Identify which cell holds the provided text, then report its (X, Y) central coordinate. 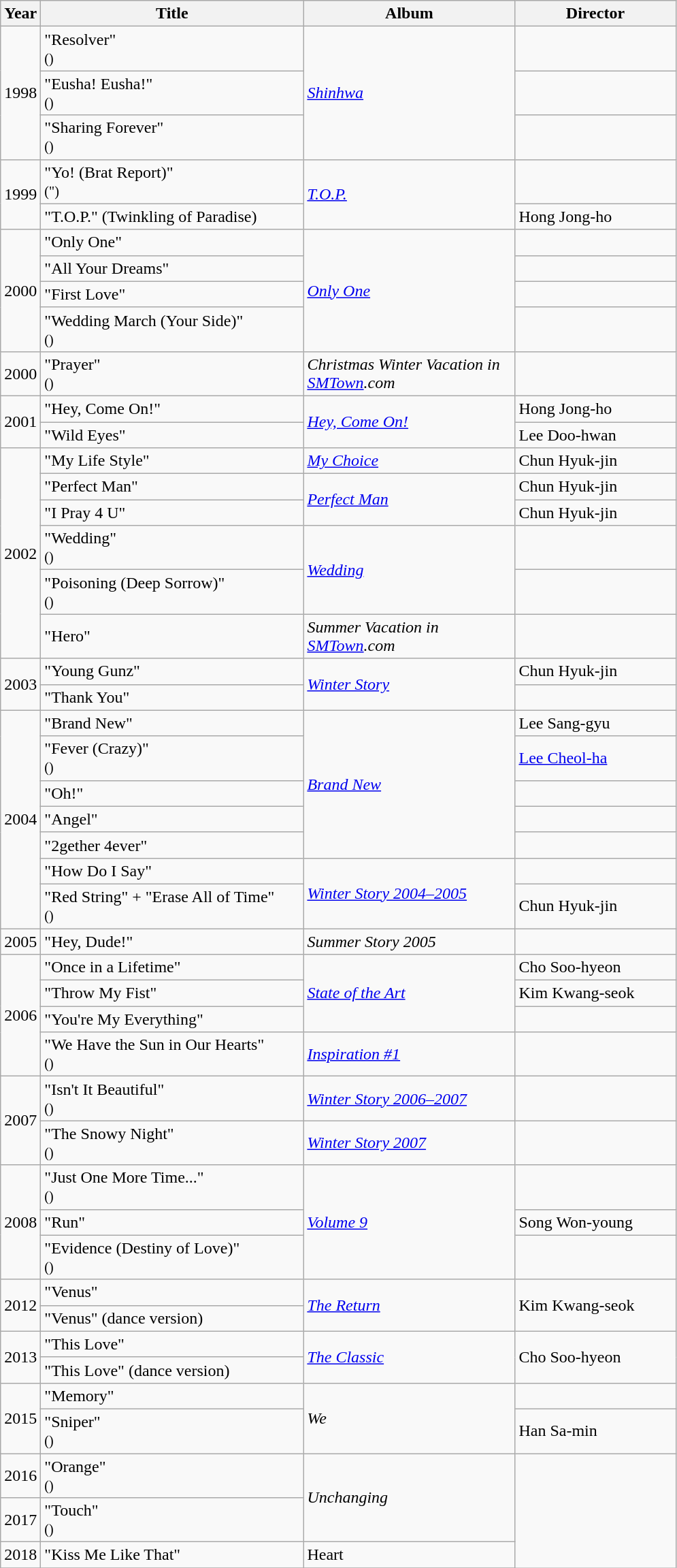
Wedding (410, 570)
Volume 9 (410, 1222)
"Touch"() (172, 1520)
2002 (20, 553)
"Oh!" (172, 793)
Song Won-young (595, 1222)
2012 (20, 1305)
"Evidence (Destiny of Love)"() (172, 1257)
Perfect Man (410, 500)
"Venus" (172, 1292)
2013 (20, 1357)
"My Life Style" (172, 461)
Hey, Come On! (410, 421)
Han Sa-min (595, 1431)
"Resolver"() (172, 49)
2008 (20, 1222)
"Wild Eyes" (172, 435)
Winter Story 2004–2005 (410, 893)
"Wedding March (Your Side)"() (172, 330)
"Prayer"() (172, 373)
"First Love" (172, 294)
2001 (20, 421)
"How Do I Say" (172, 871)
Brand New (410, 784)
"Eusha! Eusha!"() (172, 93)
"T.O.P." (Twinkling of Paradise) (172, 217)
"Throw My Fist" (172, 993)
"Red String" + "Erase All of Time"() (172, 906)
1998 (20, 93)
"Brand New" (172, 723)
Lee Cheol-ha (595, 758)
Christmas Winter Vacation in SMTown.com (410, 373)
Inspiration #1 (410, 1054)
"Sniper"() (172, 1431)
2007 (20, 1121)
"Memory" (172, 1396)
Winter Story 2006–2007 (410, 1099)
Heart (410, 1555)
2015 (20, 1418)
The Return (410, 1305)
We (410, 1418)
Winter Story 2007 (410, 1142)
2016 (20, 1475)
Director (595, 14)
"Run" (172, 1222)
2018 (20, 1555)
"All Your Dreams" (172, 268)
"Just One More Time..."() (172, 1187)
"Only One" (172, 242)
"Perfect Man" (172, 487)
"Kiss Me Like That" (172, 1555)
Lee Sang-gyu (595, 723)
State of the Art (410, 993)
2005 (20, 942)
2004 (20, 819)
"Hey, Come On!" (172, 409)
"Hey, Dude!" (172, 942)
2017 (20, 1520)
Year (20, 14)
Album (410, 14)
Summer Vacation in SMTown.com (410, 636)
"The Snowy Night"() (172, 1142)
"Young Gunz" (172, 671)
"Yo! (Brat Report)"(") (172, 181)
"This Love" (dance version) (172, 1370)
2006 (20, 1016)
"Poisoning (Deep Sorrow)"() (172, 592)
"Fever (Crazy)"() (172, 758)
"You're My Everything" (172, 1019)
Shinhwa (410, 93)
"Isn't It Beautiful"() (172, 1099)
Title (172, 14)
Only One (410, 290)
Lee Doo-hwan (595, 435)
"This Love" (172, 1344)
2003 (20, 684)
"Hero" (172, 636)
"I Pray 4 U" (172, 513)
"Thank You" (172, 697)
Summer Story 2005 (410, 942)
"We Have the Sun in Our Hearts"() (172, 1054)
"Venus" (dance version) (172, 1318)
The Classic (410, 1357)
"Once in a Lifetime" (172, 967)
"Sharing Forever"() (172, 138)
"Wedding"() (172, 547)
My Choice (410, 461)
Unchanging (410, 1497)
"Angel" (172, 819)
1999 (20, 195)
Winter Story (410, 684)
"2gether 4ever" (172, 845)
T.O.P. (410, 195)
"Orange"() (172, 1475)
